Pinpoint the cell where the given text exists, returning its [x, y] midpoint coordinate. 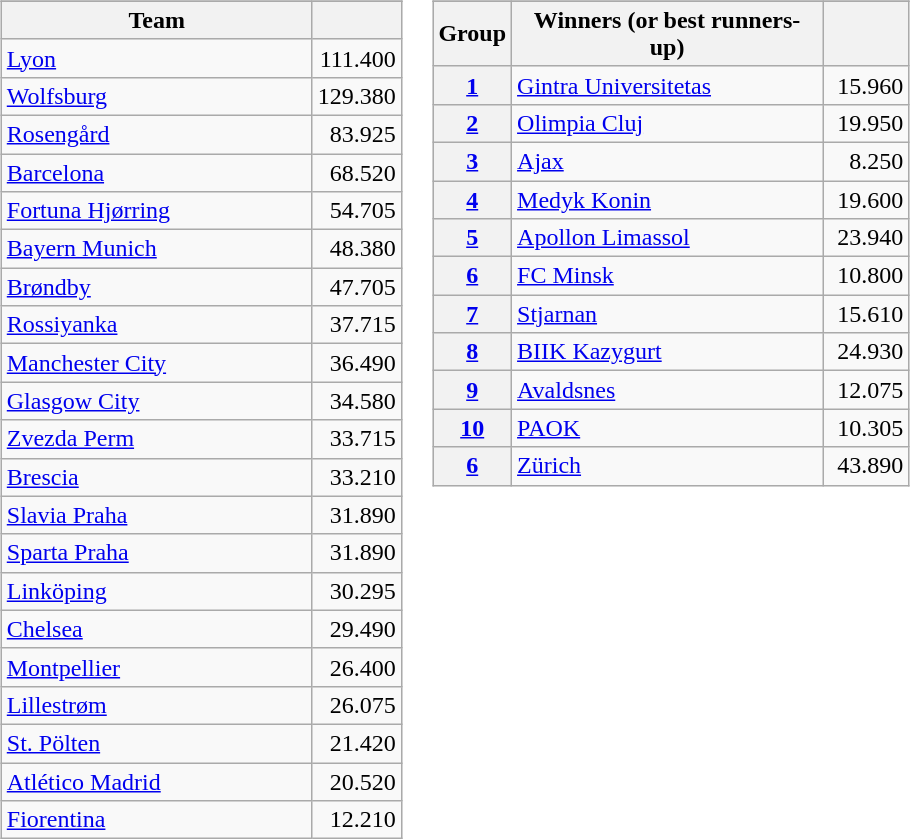
Zvezda Perm [156, 439]
Stjarnan [668, 314]
15.610 [866, 314]
29.490 [356, 629]
Chelsea [156, 629]
43.890 [866, 466]
8.250 [866, 161]
Slavia Praha [156, 515]
PAOK [668, 428]
Manchester City [156, 363]
10.800 [866, 276]
8 [472, 352]
111.400 [356, 58]
Lillestrøm [156, 705]
68.520 [356, 173]
129.380 [356, 96]
2 [472, 123]
Wolfsburg [156, 96]
12.210 [356, 820]
10 [472, 428]
Rossiyanka [156, 325]
Fortuna Hjørring [156, 211]
33.210 [356, 477]
Avaldsnes [668, 390]
Lyon [156, 58]
FC Minsk [668, 276]
30.295 [356, 591]
3 [472, 161]
26.400 [356, 667]
Sparta Praha [156, 553]
Glasgow City [156, 401]
Olimpia Cluj [668, 123]
19.600 [866, 199]
Rosengård [156, 134]
Zürich [668, 466]
St. Pölten [156, 743]
Brøndby [156, 287]
19.950 [866, 123]
Group [472, 34]
Brescia [156, 477]
Gintra Universitetas [668, 85]
26.075 [356, 705]
15.960 [866, 85]
Montpellier [156, 667]
37.715 [356, 325]
Apollon Limassol [668, 238]
Medyk Konin [668, 199]
34.580 [356, 401]
Fiorentina [156, 820]
Winners (or best runners-up) [668, 34]
24.930 [866, 352]
Ajax [668, 161]
23.940 [866, 238]
83.925 [356, 134]
4 [472, 199]
1 [472, 85]
7 [472, 314]
Bayern Munich [156, 249]
47.705 [356, 287]
5 [472, 238]
9 [472, 390]
10.305 [866, 428]
Linköping [156, 591]
54.705 [356, 211]
33.715 [356, 439]
Team [156, 20]
48.380 [356, 249]
Atlético Madrid [156, 781]
20.520 [356, 781]
Barcelona [156, 173]
21.420 [356, 743]
BIIK Kazygurt [668, 352]
36.490 [356, 363]
12.075 [866, 390]
